For the text-containing cell, return its midpoint in (x, y) coordinate format. 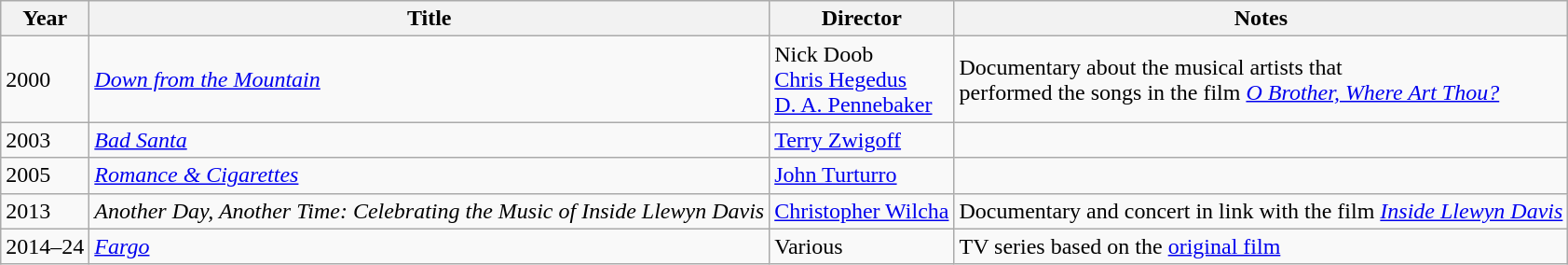
Various (862, 246)
2005 (45, 175)
Fargo (429, 246)
Documentary about the musical artists thatperformed the songs in the film O Brother, Where Art Thou? (1261, 79)
Another Day, Another Time: Celebrating the Music of Inside Llewyn Davis (429, 211)
TV series based on the original film (1261, 246)
John Turturro (862, 175)
Year (45, 19)
Notes (1261, 19)
Christopher Wilcha (862, 211)
2014–24 (45, 246)
Nick DoobChris HegedusD. A. Pennebaker (862, 79)
Documentary and concert in link with the film Inside Llewyn Davis (1261, 211)
Down from the Mountain (429, 79)
2013 (45, 211)
Title (429, 19)
Terry Zwigoff (862, 140)
Director (862, 19)
Romance & Cigarettes (429, 175)
2003 (45, 140)
Bad Santa (429, 140)
2000 (45, 79)
